Output the [X, Y] coordinate of the center of the cell containing the given text.  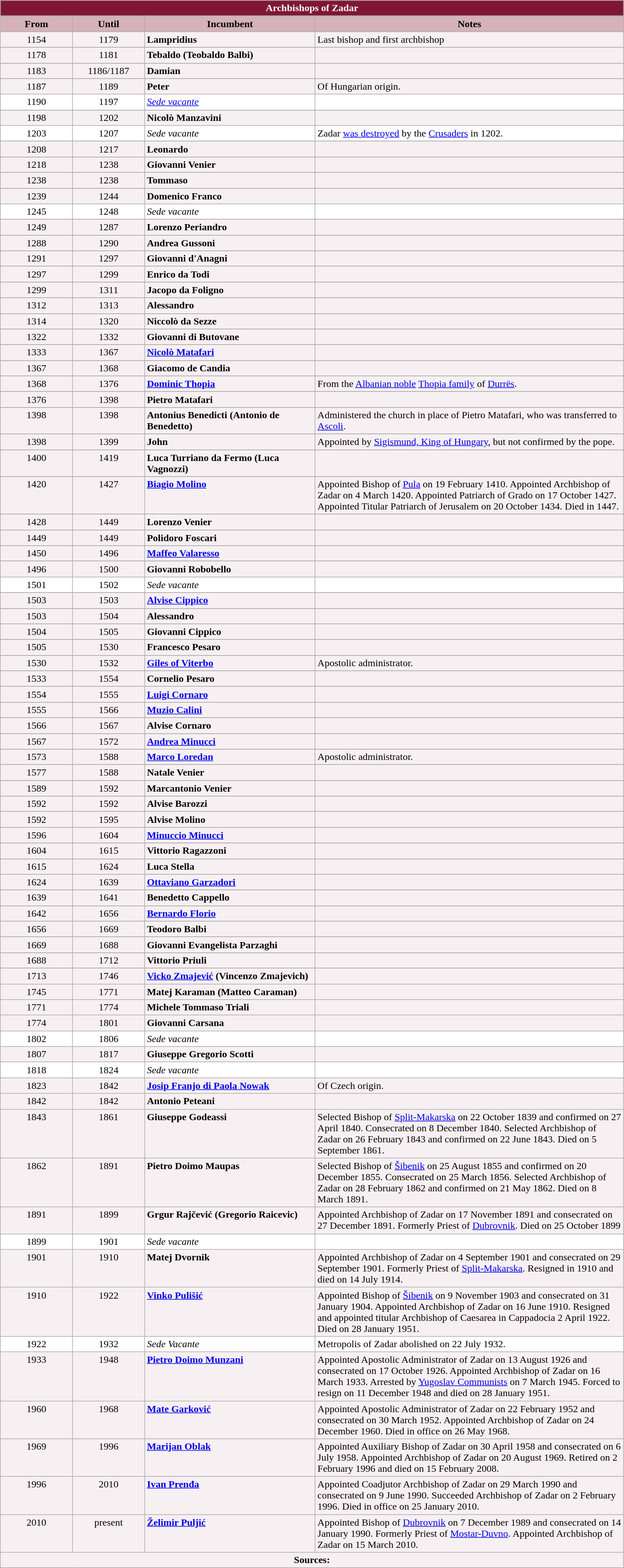
Damian [230, 71]
1332 [109, 337]
Leonardo [230, 149]
1287 [109, 227]
Alvise Cornaro [230, 725]
Matej Karaman (Matteo Caraman) [230, 991]
Alvise Barozzi [230, 804]
1189 [109, 86]
1186/1187 [109, 71]
1420 [36, 496]
John [230, 442]
Marijan Oblak [230, 1458]
Of Hungarian origin. [469, 86]
Giovanni d'Anagni [230, 259]
Marco Loredan [230, 757]
Nicolò Matafari [230, 352]
1817 [109, 1054]
1179 [109, 39]
1427 [109, 496]
1843 [36, 1133]
Giovanni Venier [230, 164]
Cornelio Pesaro [230, 679]
Bernardo Florio [230, 913]
Minuccio Minucci [230, 835]
1960 [36, 1420]
Polidoro Foscari [230, 538]
1532 [109, 663]
Giovanni Evangelista Parzaghi [230, 945]
1400 [36, 463]
Marcantonio Venier [230, 788]
Vinko Pulišić [230, 1312]
Pietro Doimo Maupas [230, 1183]
Muzio Calini [230, 710]
1933 [36, 1376]
Giuseppe Gregorio Scotti [230, 1054]
Vittorio Ragazzoni [230, 851]
Lorenzo Venier [230, 522]
1824 [109, 1070]
1642 [36, 913]
1589 [36, 788]
Alvise Cippico [230, 600]
Appointed by Sigismund, King of Hungary, but not confirmed by the pope. [469, 442]
1187 [36, 86]
1290 [109, 243]
1190 [36, 102]
Lampridius [230, 39]
Natale Venier [230, 773]
1178 [36, 55]
1291 [36, 259]
1399 [109, 442]
1712 [109, 960]
1641 [109, 898]
Until [109, 24]
1202 [109, 118]
1968 [109, 1420]
1807 [36, 1054]
1501 [36, 585]
Lorenzo Periandro [230, 227]
Vittorio Priuli [230, 960]
Vicko Zmajević (Vincenzo Zmajevich) [230, 976]
1249 [36, 227]
Archbishops of Zadar [312, 8]
1333 [36, 352]
Giuseppe Godeassi [230, 1133]
Enrico da Todi [230, 274]
Niccolò da Sezze [230, 321]
1746 [109, 976]
1248 [109, 212]
1802 [36, 1039]
Jacopo da Foligno [230, 290]
Ivan Prenđa [230, 1496]
Giacomo de Candia [230, 368]
Grgur Rajčević (Gregorio Raicevic) [230, 1221]
1217 [109, 149]
1313 [109, 306]
Dominic Thopia [230, 384]
1948 [109, 1376]
Giovanni Cippico [230, 632]
1198 [36, 118]
1502 [109, 585]
1320 [109, 321]
1245 [36, 212]
1239 [36, 196]
Luigi Cornaro [230, 694]
Zadar was destroyed by the Crusaders in 1202. [469, 133]
Giovanni Robobello [230, 569]
Michele Tommaso Triali [230, 1008]
1573 [36, 757]
1806 [109, 1039]
1428 [36, 522]
Ottaviano Garzadori [230, 882]
Tebaldo (Teobaldo Balbi) [230, 55]
1745 [36, 991]
From the Albanian noble Thopia family of Durrës. [469, 384]
1197 [109, 102]
Pietro Matafari [230, 399]
Andrea Minucci [230, 741]
1207 [109, 133]
Domenico Franco [230, 196]
1533 [36, 679]
1450 [36, 554]
Antonio Peteani [230, 1101]
1244 [109, 196]
1203 [36, 133]
1801 [109, 1023]
1500 [109, 569]
1311 [109, 290]
present [109, 1533]
1596 [36, 835]
Sede Vacante [230, 1344]
1314 [36, 321]
Sources: [312, 1560]
1322 [36, 337]
Francesco Pesaro [230, 647]
1181 [109, 55]
1572 [109, 741]
Appointed Archbishop of Zadar on 17 November 1891 and consecrated on 27 December 1891. Formerly Priest of Dubrovnik. Died on 25 October 1899 [469, 1221]
1595 [109, 820]
1208 [36, 149]
From [36, 24]
1969 [36, 1458]
Luca Stella [230, 866]
1218 [36, 164]
Incumbent [230, 24]
Maffeo Valaresso [230, 554]
1419 [109, 463]
1288 [36, 243]
1312 [36, 306]
1823 [36, 1086]
1818 [36, 1070]
Giovanni di Butovane [230, 337]
Biagio Molino [230, 496]
Matej Dvornik [230, 1268]
Pietro Doimo Munzani [230, 1376]
Of Czech origin. [469, 1086]
1862 [36, 1183]
Josip Franjo di Paola Nowak [230, 1086]
Metropolis of Zadar abolished on 22 July 1932. [469, 1344]
1861 [109, 1133]
Peter [230, 86]
Notes [469, 24]
Tommaso [230, 180]
Giovanni Carsana [230, 1023]
1154 [36, 39]
1183 [36, 71]
Luca Turriano da Fermo (Luca Vagnozzi) [230, 463]
Last bishop and first archbishop [469, 39]
Mate Garković [230, 1420]
1577 [36, 773]
1932 [109, 1344]
Teodoro Balbi [230, 929]
Nicolò Manzavini [230, 118]
Želimir Puljić [230, 1533]
Giles of Viterbo [230, 663]
Alvise Molino [230, 820]
Antonius Benedicti (Antonio de Benedetto) [230, 420]
Andrea Gussoni [230, 243]
Administered the church in place of Pietro Matafari, who was transferred to Ascoli. [469, 420]
Benedetto Cappello [230, 898]
1713 [36, 976]
